Scan for the cell matching the given text and deliver its (x, y) coordinate at center. 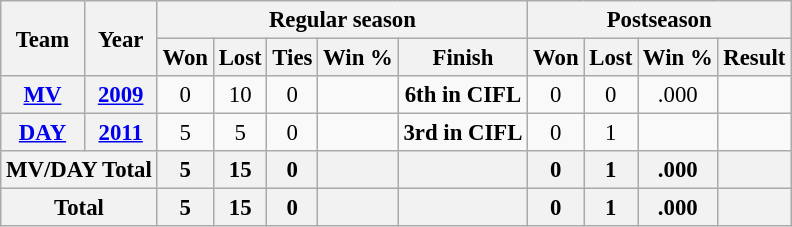
MV (42, 95)
Ties (292, 58)
2011 (120, 133)
MV/DAY Total (79, 170)
2009 (120, 95)
Total (79, 208)
Team (42, 38)
Year (120, 38)
Regular season (342, 20)
Result (754, 58)
3rd in CIFL (463, 133)
DAY (42, 133)
Postseason (660, 20)
Finish (463, 58)
10 (240, 95)
6th in CIFL (463, 95)
